Locate the cell with the specified text and output its (X, Y) center coordinate. 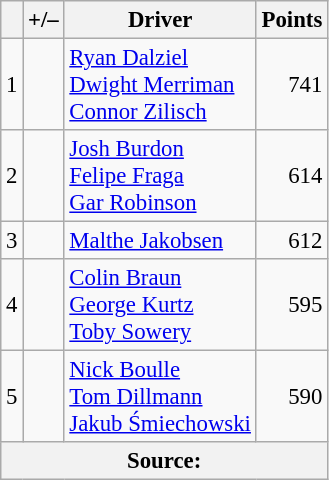
Malthe Jakobsen (160, 241)
Driver (160, 20)
5 (12, 397)
4 (12, 305)
Colin Braun George Kurtz Toby Sowery (160, 305)
Nick Boulle Tom Dillmann Jakub Śmiechowski (160, 397)
614 (292, 176)
3 (12, 241)
595 (292, 305)
Ryan Dalziel Dwight Merriman Connor Zilisch (160, 85)
612 (292, 241)
1 (12, 85)
Points (292, 20)
+/– (44, 20)
590 (292, 397)
741 (292, 85)
Josh Burdon Felipe Fraga Gar Robinson (160, 176)
Source: (164, 461)
2 (12, 176)
